Extract the [x, y] coordinate from the center of the cell holding the provided text.  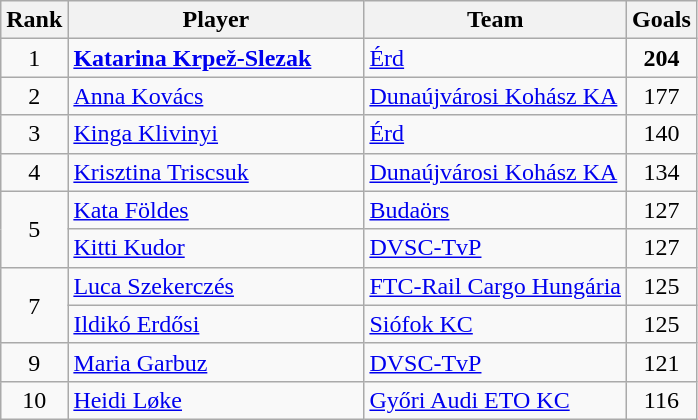
Maria Garbuz [216, 362]
140 [662, 134]
Goals [662, 20]
116 [662, 400]
2 [34, 96]
Luca Szekerczés [216, 286]
121 [662, 362]
204 [662, 58]
Kata Földes [216, 210]
Krisztina Triscsuk [216, 172]
177 [662, 96]
Kinga Klivinyi [216, 134]
FTC-Rail Cargo Hungária [496, 286]
1 [34, 58]
9 [34, 362]
Heidi Løke [216, 400]
5 [34, 229]
Siófok KC [496, 324]
7 [34, 305]
Rank [34, 20]
Anna Kovács [216, 96]
134 [662, 172]
Kitti Kudor [216, 248]
Győri Audi ETO KC [496, 400]
4 [34, 172]
3 [34, 134]
Ildikó Erdősi [216, 324]
Katarina Krpež-Slezak [216, 58]
Player [216, 20]
10 [34, 400]
Budaörs [496, 210]
Team [496, 20]
